Determine the (x, y) coordinate at the center of the cell enclosing the given text.  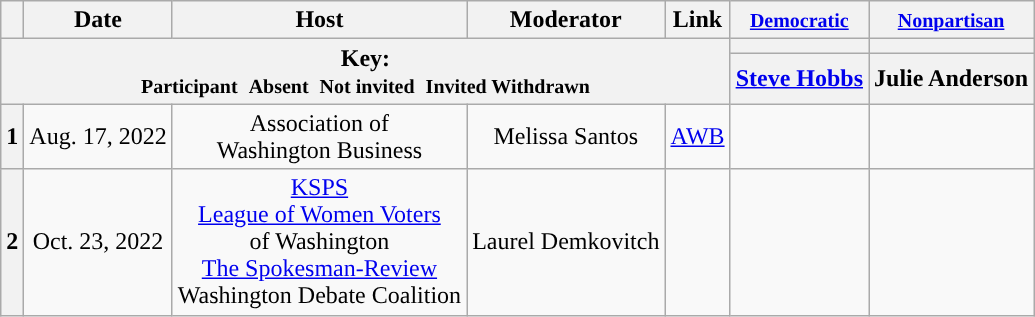
Laurel Demkovitch (566, 242)
KSPSLeague of Women Votersof WashingtonThe Spokesman-ReviewWashington Debate Coalition (319, 242)
AWB (698, 136)
1 (12, 136)
Date (98, 20)
Melissa Santos (566, 136)
Aug. 17, 2022 (98, 136)
Host (319, 20)
Democratic (799, 20)
Oct. 23, 2022 (98, 242)
Association ofWashington Business (319, 136)
Key: Participant Absent Not invited Invited Withdrawn (366, 72)
Link (698, 20)
Steve Hobbs (799, 78)
Moderator (566, 20)
Julie Anderson (952, 78)
2 (12, 242)
Nonpartisan (952, 20)
